Search for the cell housing the specified text and yield its (X, Y) center coordinate. 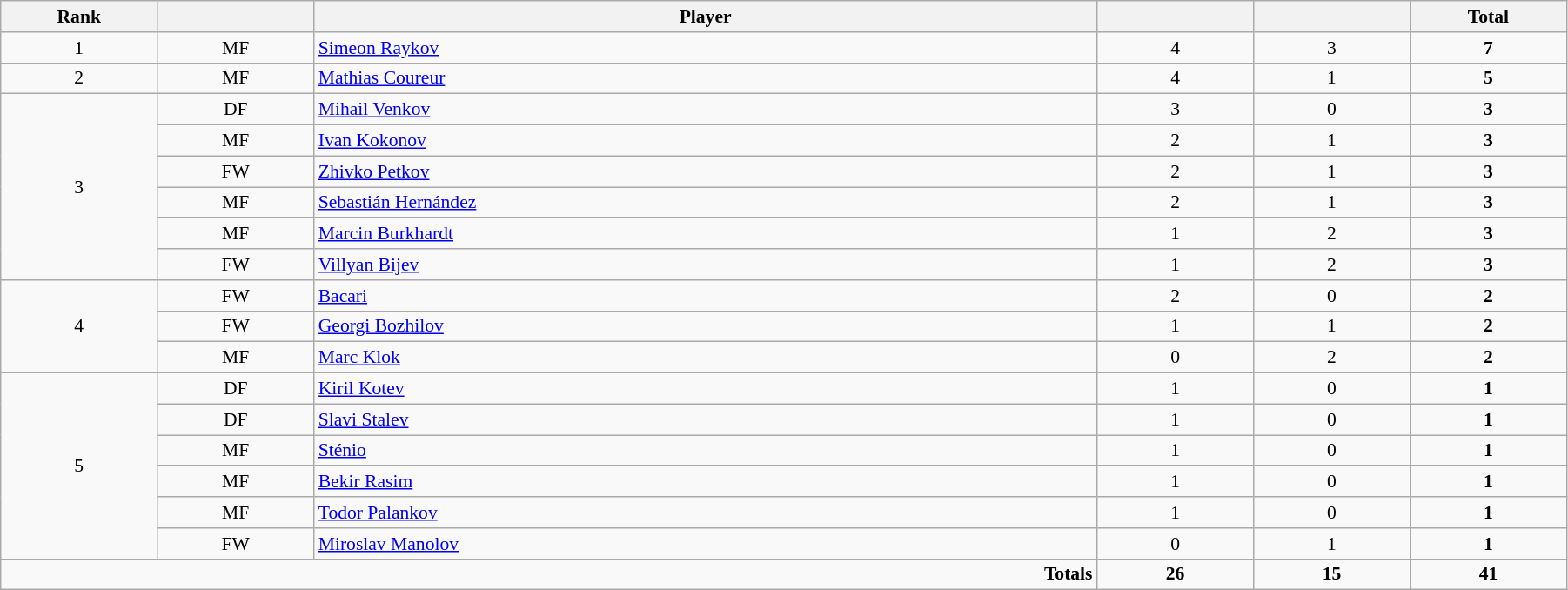
15 (1332, 574)
Mathias Coureur (706, 78)
Marcin Burkhardt (706, 234)
Ivan Kokonov (706, 141)
Marc Klok (706, 358)
Bekir Rasim (706, 482)
Villyan Bijev (706, 265)
Miroslav Manolov (706, 544)
Kiril Kotev (706, 389)
Georgi Bozhilov (706, 326)
Zhivko Petkov (706, 171)
Bacari (706, 296)
Player (706, 17)
Simeon Raykov (706, 48)
Total (1488, 17)
Slavi Stalev (706, 419)
Rank (79, 17)
Totals (549, 574)
7 (1488, 48)
Sebastián Hernández (706, 203)
26 (1176, 574)
41 (1488, 574)
Todor Palankov (706, 513)
Mihail Venkov (706, 110)
Sténio (706, 451)
